Extract the [x, y] coordinate from the center of the cell holding the provided text.  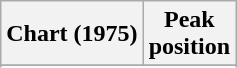
Chart (1975) [72, 34]
Peakposition [189, 34]
